Output the (X, Y) coordinate of the center of the cell containing the given text.  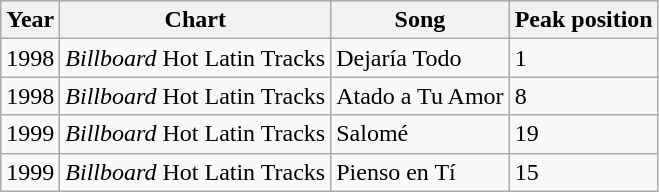
8 (584, 96)
Salomé (420, 134)
Pienso en Tí (420, 172)
Dejaría Todo (420, 58)
Song (420, 20)
15 (584, 172)
1 (584, 58)
19 (584, 134)
Chart (196, 20)
Year (30, 20)
Atado a Tu Amor (420, 96)
Peak position (584, 20)
